Return the (X, Y) coordinate for the center point of the cell that contains the specified text.  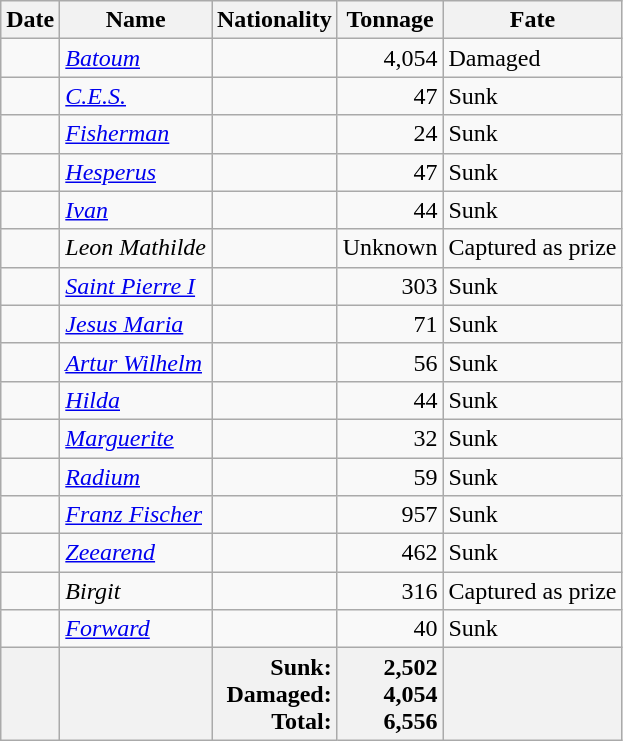
2,5024,0546,556 (390, 694)
Fate (532, 20)
Jesus Maria (136, 324)
59 (390, 477)
Leon Mathilde (136, 248)
Tonnage (390, 20)
Hesperus (136, 172)
Unknown (390, 248)
24 (390, 134)
32 (390, 438)
Hilda (136, 400)
303 (390, 286)
Artur Wilhelm (136, 362)
Forward (136, 629)
Date (30, 20)
40 (390, 629)
957 (390, 515)
Birgit (136, 591)
Franz Fischer (136, 515)
Radium (136, 477)
Ivan (136, 210)
316 (390, 591)
71 (390, 324)
Name (136, 20)
Fisherman (136, 134)
Batoum (136, 58)
C.E.S. (136, 96)
462 (390, 553)
Sunk:Damaged:Total: (275, 694)
Damaged (532, 58)
56 (390, 362)
Saint Pierre I (136, 286)
Nationality (275, 20)
4,054 (390, 58)
Zeearend (136, 553)
Marguerite (136, 438)
